Scan for the cell matching the given text and deliver its [x, y] coordinate at center. 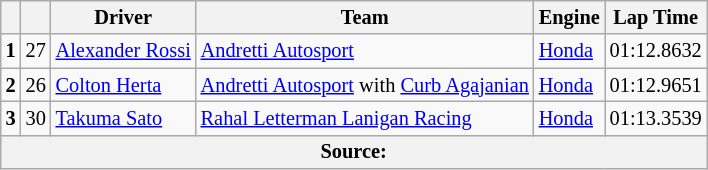
Takuma Sato [124, 118]
Andretti Autosport with Curb Agajanian [365, 85]
Lap Time [656, 17]
Colton Herta [124, 85]
2 [11, 85]
01:12.8632 [656, 51]
27 [36, 51]
Driver [124, 17]
Team [365, 17]
26 [36, 85]
3 [11, 118]
Andretti Autosport [365, 51]
Alexander Rossi [124, 51]
Engine [570, 17]
Rahal Letterman Lanigan Racing [365, 118]
30 [36, 118]
1 [11, 51]
Source: [354, 152]
01:12.9651 [656, 85]
01:13.3539 [656, 118]
